From the cell containing the given text, extract its center point as (X, Y) coordinate. 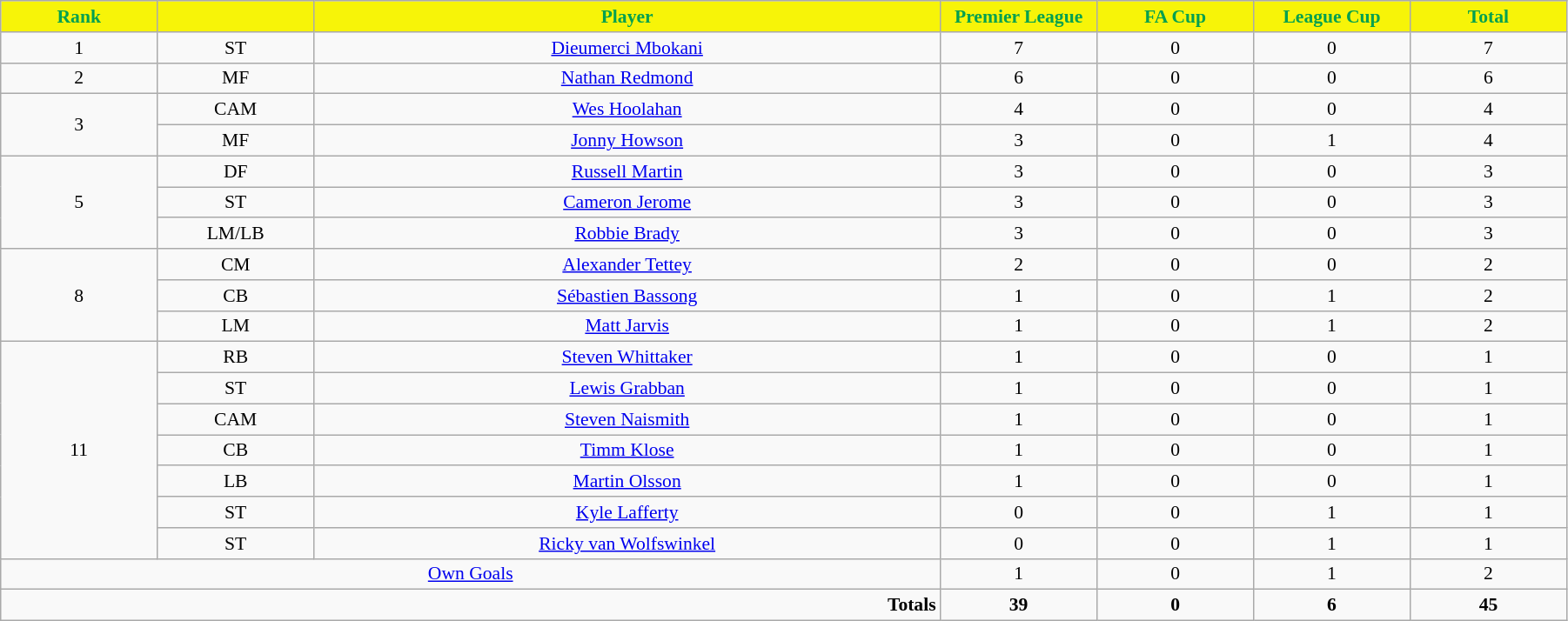
Russell Martin (627, 171)
Wes Hoolahan (627, 110)
LM (236, 326)
Timm Klose (627, 451)
Nathan Redmond (627, 78)
LM/LB (236, 234)
Rank (79, 17)
Player (627, 17)
Jonny Howson (627, 141)
LB (236, 482)
8 (79, 296)
39 (1019, 605)
Alexander Tettey (627, 264)
DF (236, 171)
Robbie Brady (627, 234)
Steven Whittaker (627, 357)
RB (236, 357)
Matt Jarvis (627, 326)
Martin Olsson (627, 482)
Total (1488, 17)
Cameron Jerome (627, 203)
Lewis Grabban (627, 389)
FA Cup (1176, 17)
Steven Naismith (627, 419)
5 (79, 202)
League Cup (1332, 17)
11 (79, 451)
Premier League (1019, 17)
Kyle Lafferty (627, 512)
CM (236, 264)
Sébastien Bassong (627, 296)
Own Goals (471, 574)
Ricky van Wolfswinkel (627, 544)
Totals (471, 605)
Dieumerci Mbokani (627, 48)
45 (1488, 605)
